Detect which cell encompasses the target text, then output its [X, Y] center coordinate. 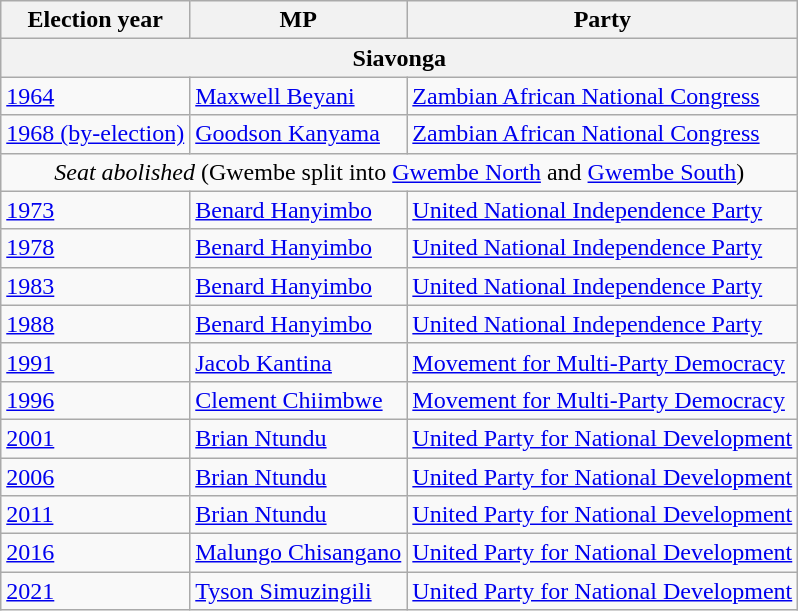
1991 [96, 362]
1964 [96, 96]
Malungo Chisangano [298, 553]
1988 [96, 324]
2021 [96, 591]
MP [298, 20]
1996 [96, 400]
2006 [96, 477]
1973 [96, 210]
1968 (by-election) [96, 134]
2001 [96, 438]
Clement Chiimbwe [298, 400]
1978 [96, 248]
Seat abolished (Gwembe split into Gwembe North and Gwembe South) [400, 172]
Tyson Simuzingili [298, 591]
2011 [96, 515]
Goodson Kanyama [298, 134]
Maxwell Beyani [298, 96]
Siavonga [400, 58]
Election year [96, 20]
2016 [96, 553]
Party [602, 20]
1983 [96, 286]
Jacob Kantina [298, 362]
